Return (x, y) of the center of cell containing provided text 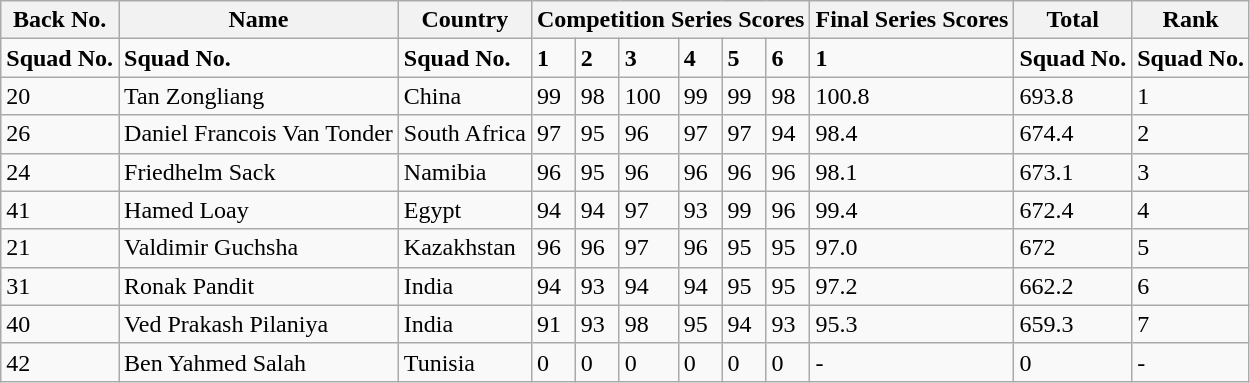
99.4 (912, 210)
7 (1191, 324)
21 (60, 248)
Namibia (464, 172)
Valdimir Guchsha (259, 248)
South Africa (464, 134)
98.4 (912, 134)
40 (60, 324)
97.0 (912, 248)
100 (648, 96)
Ronak Pandit (259, 286)
100.8 (912, 96)
674.4 (1073, 134)
98.1 (912, 172)
91 (553, 324)
672.4 (1073, 210)
Total (1073, 20)
Competition Series Scores (670, 20)
42 (60, 362)
Tan Zongliang (259, 96)
China (464, 96)
Country (464, 20)
20 (60, 96)
Rank (1191, 20)
41 (60, 210)
662.2 (1073, 286)
Tunisia (464, 362)
Egypt (464, 210)
Ben Yahmed Salah (259, 362)
672 (1073, 248)
Name (259, 20)
693.8 (1073, 96)
31 (60, 286)
Kazakhstan (464, 248)
Back No. (60, 20)
659.3 (1073, 324)
Final Series Scores (912, 20)
26 (60, 134)
97.2 (912, 286)
95.3 (912, 324)
Daniel Francois Van Tonder (259, 134)
24 (60, 172)
Friedhelm Sack (259, 172)
673.1 (1073, 172)
Ved Prakash Pilaniya (259, 324)
Hamed Loay (259, 210)
